From the cell containing the given text, extract its center point as (x, y) coordinate. 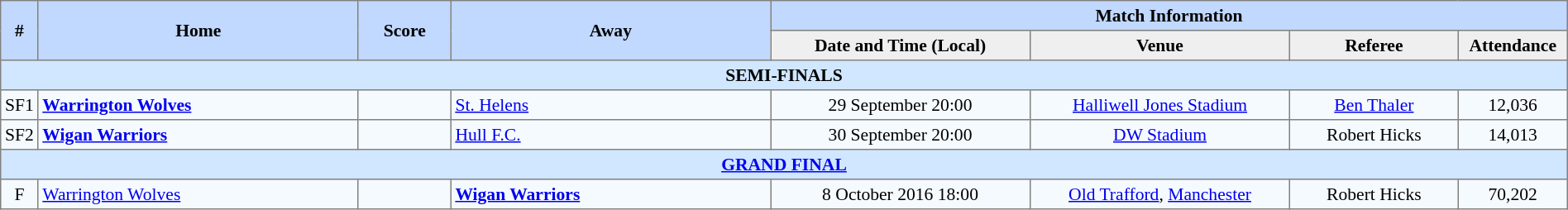
SF1 (20, 105)
St. Helens (610, 105)
Venue (1159, 45)
29 September 20:00 (901, 105)
SEMI-FINALS (784, 75)
14,013 (1513, 135)
SF2 (20, 135)
Halliwell Jones Stadium (1159, 105)
GRAND FINAL (784, 165)
70,202 (1513, 194)
Hull F.C. (610, 135)
30 September 20:00 (901, 135)
Ben Thaler (1374, 105)
DW Stadium (1159, 135)
Score (404, 31)
Home (198, 31)
# (20, 31)
Referee (1374, 45)
12,036 (1513, 105)
Match Information (1169, 16)
Old Trafford, Manchester (1159, 194)
Date and Time (Local) (901, 45)
F (20, 194)
Attendance (1513, 45)
8 October 2016 18:00 (901, 194)
Away (610, 31)
